Pinpoint the cell where the given text exists, returning its (X, Y) midpoint coordinate. 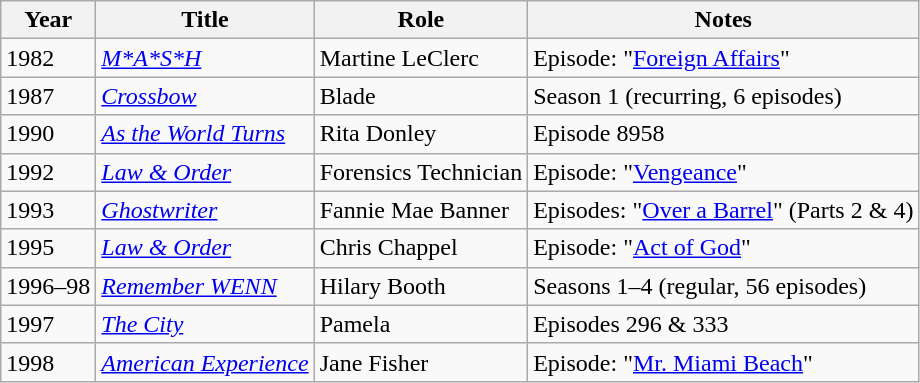
Episodes: "Over a Barrel" (Parts 2 & 4) (724, 210)
1997 (48, 324)
Pamela (421, 324)
Role (421, 20)
Chris Chappel (421, 248)
1998 (48, 362)
1987 (48, 96)
Jane Fisher (421, 362)
Seasons 1–4 (regular, 56 episodes) (724, 286)
Episode: "Mr. Miami Beach" (724, 362)
1982 (48, 58)
Episode: "Vengeance" (724, 172)
M*A*S*H (205, 58)
1995 (48, 248)
Forensics Technician (421, 172)
Martine LeClerc (421, 58)
Crossbow (205, 96)
Episode: "Foreign Affairs" (724, 58)
Title (205, 20)
Rita Donley (421, 134)
Episodes 296 & 333 (724, 324)
1992 (48, 172)
Episode: "Act of God" (724, 248)
American Experience (205, 362)
As the World Turns (205, 134)
Season 1 (recurring, 6 episodes) (724, 96)
Year (48, 20)
Fannie Mae Banner (421, 210)
1996–98 (48, 286)
Remember WENN (205, 286)
Ghostwriter (205, 210)
Hilary Booth (421, 286)
Notes (724, 20)
1990 (48, 134)
1993 (48, 210)
Blade (421, 96)
Episode 8958 (724, 134)
The City (205, 324)
